Search for the cell housing the specified text and yield its [X, Y] center coordinate. 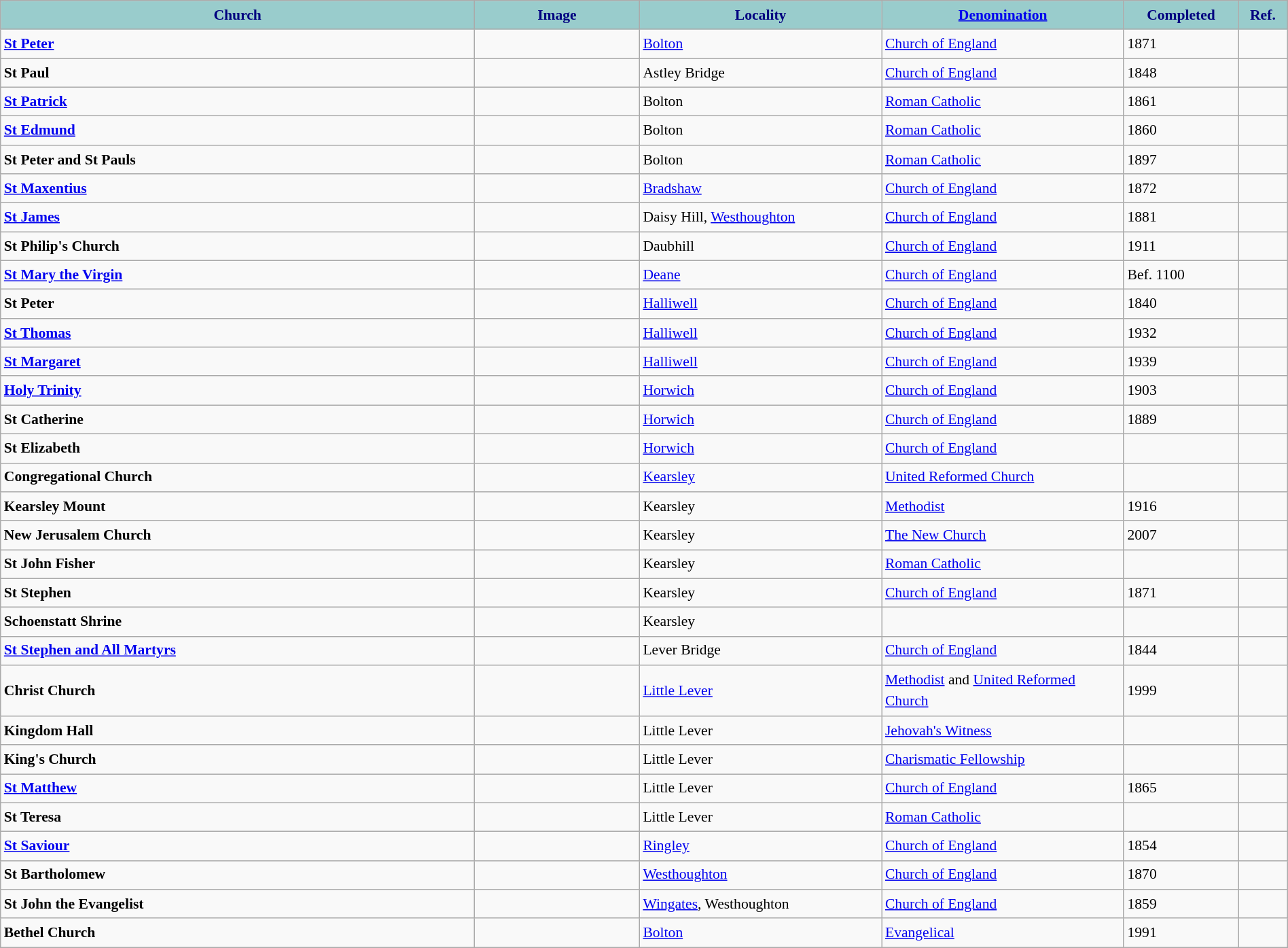
St Matthew [238, 788]
1916 [1181, 507]
1939 [1181, 362]
St Stephen [238, 593]
1897 [1181, 160]
Denomination [1003, 15]
St Teresa [238, 817]
Jehovah's Witness [1003, 731]
2007 [1181, 536]
St Peter and St Pauls [238, 160]
Methodist and United Reformed Church [1003, 690]
St Thomas [238, 333]
1932 [1181, 333]
Wingates, Westhoughton [761, 904]
St Paul [238, 73]
St Elizabeth [238, 449]
Lever Bridge [761, 651]
Completed [1181, 15]
St Stephen and All Martyrs [238, 651]
1861 [1181, 102]
1911 [1181, 246]
Daubhill [761, 246]
St John the Evangelist [238, 904]
1881 [1181, 217]
New Jerusalem Church [238, 536]
1903 [1181, 391]
Evangelical [1003, 934]
The New Church [1003, 536]
St John Fisher [238, 564]
1859 [1181, 904]
Bradshaw [761, 189]
St Patrick [238, 102]
St Saviour [238, 847]
1854 [1181, 847]
Church [238, 15]
Daisy Hill, Westhoughton [761, 217]
1889 [1181, 420]
Schoenstatt Shrine [238, 622]
Methodist [1003, 507]
St James [238, 217]
1844 [1181, 651]
Congregational Church [238, 477]
Astley Bridge [761, 73]
St Maxentius [238, 189]
St Catherine [238, 420]
Christ Church [238, 690]
Kingdom Hall [238, 731]
Charismatic Fellowship [1003, 760]
Bef. 1100 [1181, 276]
Deane [761, 276]
Ringley [761, 847]
1840 [1181, 304]
United Reformed Church [1003, 477]
Ref. [1264, 15]
King's Church [238, 760]
1991 [1181, 934]
1860 [1181, 130]
St Margaret [238, 362]
Westhoughton [761, 875]
Bethel Church [238, 934]
St Edmund [238, 130]
Holy Trinity [238, 391]
St Philip's Church [238, 246]
1848 [1181, 73]
Image [557, 15]
St Bartholomew [238, 875]
1865 [1181, 788]
St Mary the Virgin [238, 276]
1999 [1181, 690]
Kearsley Mount [238, 507]
1870 [1181, 875]
1872 [1181, 189]
Locality [761, 15]
